Detect which cell encompasses the target text, then output its [x, y] center coordinate. 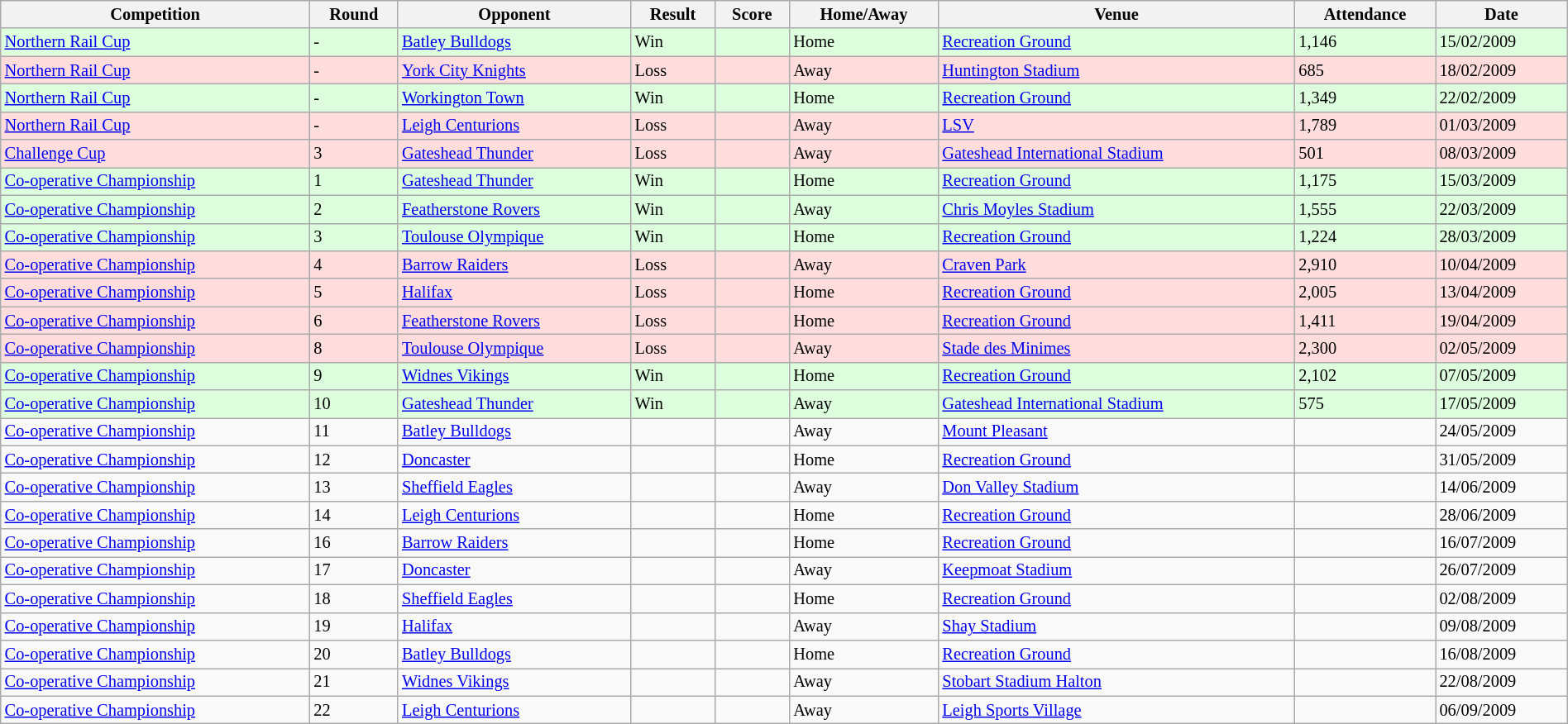
18 [354, 598]
9 [354, 376]
22 [354, 710]
Round [354, 14]
22/03/2009 [1502, 209]
16 [354, 543]
24/05/2009 [1502, 431]
10 [354, 404]
8 [354, 348]
5 [354, 293]
20 [354, 654]
22/08/2009 [1502, 682]
1 [354, 181]
1,349 [1365, 98]
Leigh Sports Village [1116, 710]
15/03/2009 [1502, 181]
Shay Stadium [1116, 626]
Opponent [514, 14]
31/05/2009 [1502, 460]
16/08/2009 [1502, 654]
01/03/2009 [1502, 126]
Attendance [1365, 14]
26/07/2009 [1502, 570]
Score [752, 14]
Competition [155, 14]
17/05/2009 [1502, 404]
1,411 [1365, 321]
Stade des Minimes [1116, 348]
10/04/2009 [1502, 264]
Stobart Stadium Halton [1116, 682]
1,224 [1365, 237]
21 [354, 682]
Venue [1116, 14]
2,300 [1365, 348]
Result [673, 14]
14 [354, 515]
York City Knights [514, 70]
18/02/2009 [1502, 70]
685 [1365, 70]
11 [354, 431]
Home/Away [863, 14]
07/05/2009 [1502, 376]
08/03/2009 [1502, 154]
16/07/2009 [1502, 543]
2,910 [1365, 264]
501 [1365, 154]
Don Valley Stadium [1116, 487]
Mount Pleasant [1116, 431]
14/06/2009 [1502, 487]
Keepmoat Stadium [1116, 570]
1,175 [1365, 181]
13/04/2009 [1502, 293]
2 [354, 209]
LSV [1116, 126]
02/05/2009 [1502, 348]
17 [354, 570]
15/02/2009 [1502, 42]
1,146 [1365, 42]
Challenge Cup [155, 154]
19 [354, 626]
575 [1365, 404]
2,005 [1365, 293]
Craven Park [1116, 264]
22/02/2009 [1502, 98]
19/04/2009 [1502, 321]
Chris Moyles Stadium [1116, 209]
1,555 [1365, 209]
28/03/2009 [1502, 237]
02/08/2009 [1502, 598]
12 [354, 460]
4 [354, 264]
09/08/2009 [1502, 626]
06/09/2009 [1502, 710]
28/06/2009 [1502, 515]
Date [1502, 14]
13 [354, 487]
2,102 [1365, 376]
Huntington Stadium [1116, 70]
6 [354, 321]
1,789 [1365, 126]
Workington Town [514, 98]
